Identify which cell holds the provided text, then report its (X, Y) central coordinate. 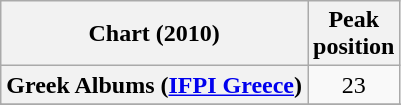
23 (354, 85)
Greek Albums (IFPI Greece) (154, 85)
Chart (2010) (154, 34)
Peakposition (354, 34)
